Find where the given text appears and provide that cell's center as (X, Y) coordinate. 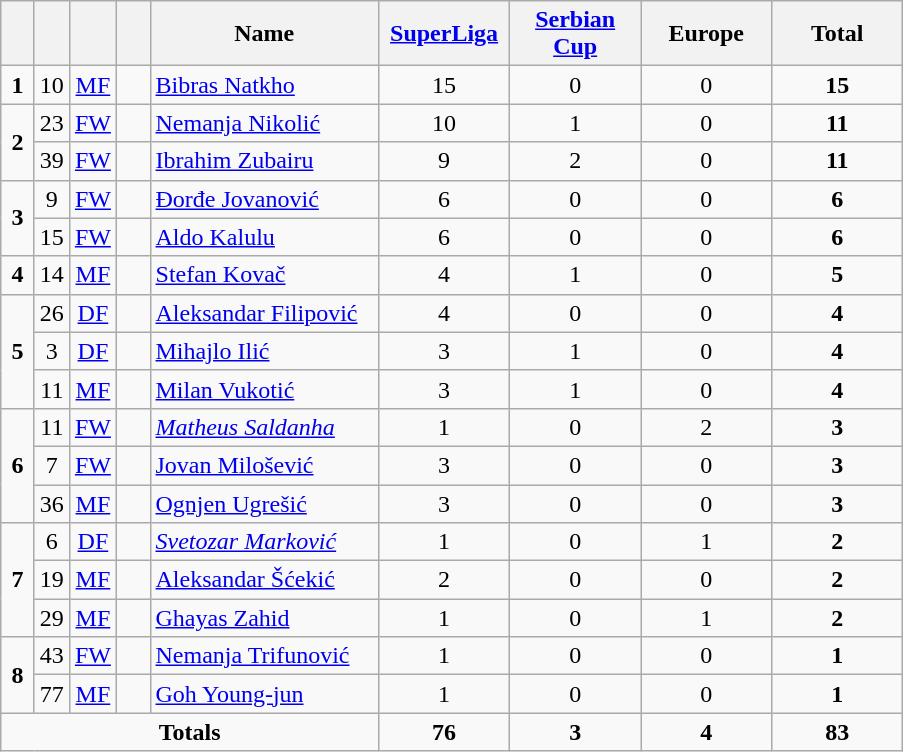
Ghayas Zahid (264, 618)
Svetozar Marković (264, 542)
Matheus Saldanha (264, 427)
Ognjen Ugrešić (264, 503)
Serbian Cup (576, 34)
Name (264, 34)
Mihajlo Ilić (264, 351)
Europe (706, 34)
14 (52, 275)
8 (18, 675)
Ibrahim Zubairu (264, 161)
Bibras Natkho (264, 85)
19 (52, 580)
29 (52, 618)
Totals (190, 732)
39 (52, 161)
Aldo Kalulu (264, 237)
76 (444, 732)
77 (52, 694)
Đorđe Jovanović (264, 199)
Aleksandar Šćekić (264, 580)
83 (838, 732)
43 (52, 656)
Milan Vukotić (264, 389)
Nemanja Trifunović (264, 656)
23 (52, 123)
Goh Young-jun (264, 694)
SuperLiga (444, 34)
Total (838, 34)
Jovan Milošević (264, 465)
26 (52, 313)
36 (52, 503)
Nemanja Nikolić (264, 123)
Aleksandar Filipović (264, 313)
Stefan Kovač (264, 275)
